Output the (X, Y) coordinate of the center of the cell containing the given text.  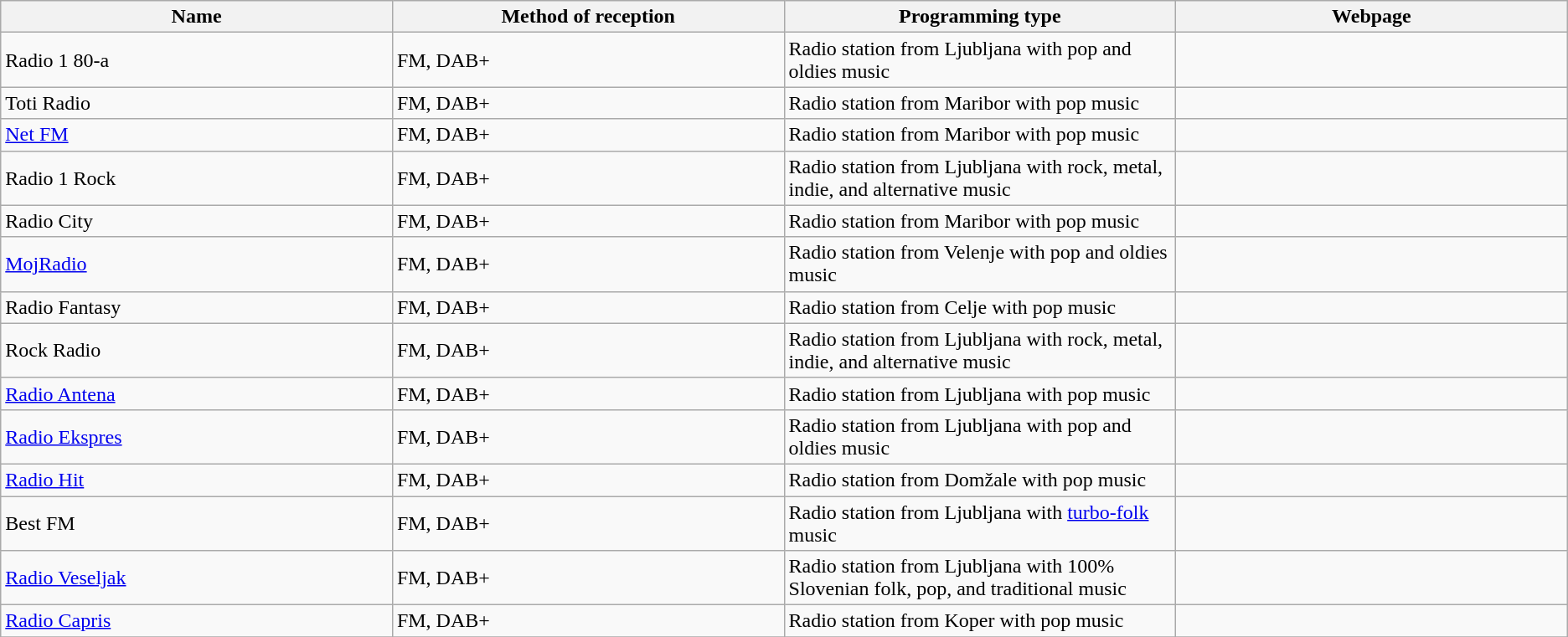
Radio station from Ljubljana with 100% Slovenian folk, pop, and traditional music (980, 578)
Radio Capris (197, 621)
Radio station from Ljubljana with pop music (980, 393)
Rock Radio (197, 350)
Radio station from Ljubljana with turbo-folk music (980, 522)
Radio Ekspres (197, 437)
MojRadio (197, 265)
Programming type (980, 17)
Radio Hit (197, 480)
Net FM (197, 135)
Radio City (197, 221)
Webpage (1372, 17)
Name (197, 17)
Radio Antena (197, 393)
Method of reception (588, 17)
Toti Radio (197, 103)
Radio Fantasy (197, 307)
Radio 1 Rock (197, 177)
Radio station from Domžale with pop music (980, 480)
Best FM (197, 522)
Radio station from Koper with pop music (980, 621)
Radio station from Celje with pop music (980, 307)
Radio station from Velenje with pop and oldies music (980, 265)
Radio Veseljak (197, 578)
Radio 1 80-a (197, 60)
